Find where the given text appears and provide that cell's center as [X, Y] coordinate. 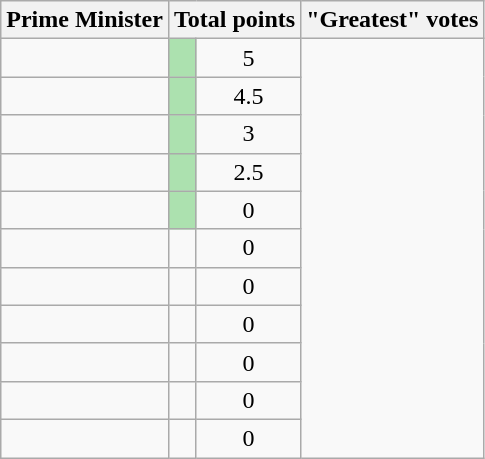
5 [248, 58]
"Greatest" votes [392, 20]
Total points [234, 20]
2.5 [248, 172]
Prime Minister [85, 20]
4.5 [248, 96]
3 [248, 134]
